For the text-containing cell, return its midpoint in [X, Y] coordinate format. 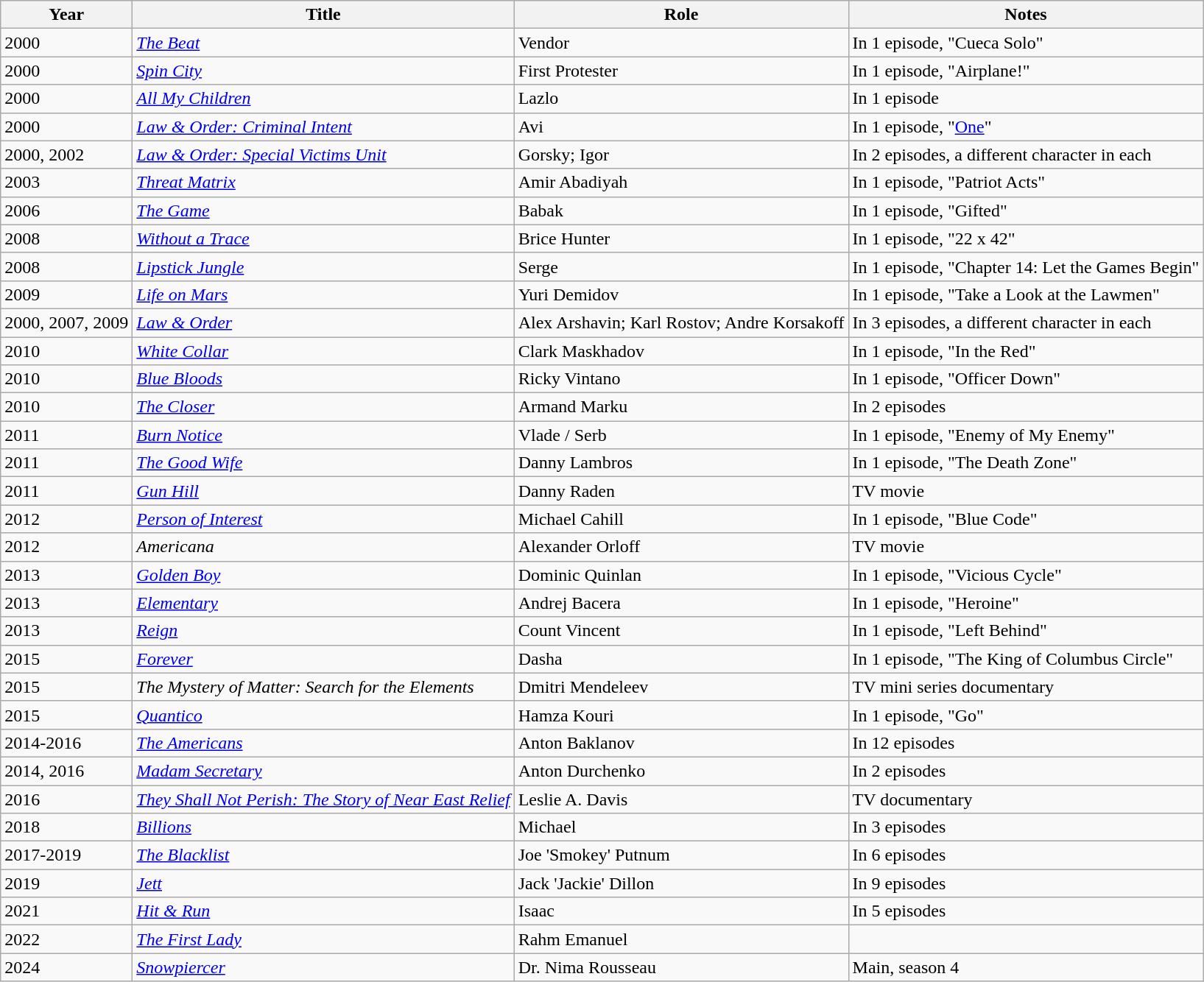
Gorsky; Igor [681, 155]
2022 [66, 939]
Snowpiercer [323, 967]
Reign [323, 631]
Elementary [323, 603]
Year [66, 15]
2009 [66, 294]
First Protester [681, 71]
The Mystery of Matter: Search for the Elements [323, 687]
In 1 episode, "The Death Zone" [1026, 463]
Life on Mars [323, 294]
Role [681, 15]
Brice Hunter [681, 239]
Avi [681, 127]
Dominic Quinlan [681, 575]
In 2 episodes, a different character in each [1026, 155]
Dasha [681, 659]
In 1 episode, "Vicious Cycle" [1026, 575]
Andrej Bacera [681, 603]
Alexander Orloff [681, 547]
The Closer [323, 407]
Burn Notice [323, 435]
TV mini series documentary [1026, 687]
Ricky Vintano [681, 379]
In 1 episode, "Left Behind" [1026, 631]
Main, season 4 [1026, 967]
White Collar [323, 351]
Count Vincent [681, 631]
In 1 episode, "Blue Code" [1026, 519]
Golden Boy [323, 575]
Michael Cahill [681, 519]
2003 [66, 183]
Notes [1026, 15]
In 6 episodes [1026, 855]
The Good Wife [323, 463]
Armand Marku [681, 407]
Hit & Run [323, 911]
Leslie A. Davis [681, 799]
In 1 episode, "Airplane!" [1026, 71]
Madam Secretary [323, 771]
Isaac [681, 911]
Anton Baklanov [681, 743]
Quantico [323, 715]
Threat Matrix [323, 183]
In 1 episode, "Go" [1026, 715]
In 1 episode [1026, 99]
The Blacklist [323, 855]
In 1 episode, "Cueca Solo" [1026, 43]
Vendor [681, 43]
In 1 episode, "Enemy of My Enemy" [1026, 435]
2000, 2002 [66, 155]
2017-2019 [66, 855]
2000, 2007, 2009 [66, 322]
TV documentary [1026, 799]
In 1 episode, "Patriot Acts" [1026, 183]
They Shall Not Perish: The Story of Near East Relief [323, 799]
In 5 episodes [1026, 911]
2014-2016 [66, 743]
Rahm Emanuel [681, 939]
In 1 episode, "Chapter 14: Let the Games Begin" [1026, 266]
Serge [681, 266]
Law & Order [323, 322]
In 1 episode, "The King of Columbus Circle" [1026, 659]
In 1 episode, "One" [1026, 127]
In 9 episodes [1026, 883]
Lazlo [681, 99]
In 1 episode, "In the Red" [1026, 351]
Joe 'Smokey' Putnum [681, 855]
Yuri Demidov [681, 294]
Hamza Kouri [681, 715]
2018 [66, 827]
Dr. Nima Rousseau [681, 967]
In 1 episode, "Heroine" [1026, 603]
In 1 episode, "Gifted" [1026, 211]
Babak [681, 211]
Jett [323, 883]
Forever [323, 659]
Vlade / Serb [681, 435]
Without a Trace [323, 239]
The First Lady [323, 939]
Gun Hill [323, 491]
Dmitri Mendeleev [681, 687]
2019 [66, 883]
In 3 episodes [1026, 827]
Lipstick Jungle [323, 266]
Danny Lambros [681, 463]
2016 [66, 799]
The Americans [323, 743]
In 3 episodes, a different character in each [1026, 322]
All My Children [323, 99]
Michael [681, 827]
Spin City [323, 71]
Blue Bloods [323, 379]
In 1 episode, "Officer Down" [1026, 379]
In 12 episodes [1026, 743]
The Beat [323, 43]
2006 [66, 211]
Alex Arshavin; Karl Rostov; Andre Korsakoff [681, 322]
Amir Abadiyah [681, 183]
In 1 episode, "Take a Look at the Lawmen" [1026, 294]
Billions [323, 827]
2024 [66, 967]
Law & Order: Criminal Intent [323, 127]
The Game [323, 211]
Danny Raden [681, 491]
Anton Durchenko [681, 771]
Americana [323, 547]
Clark Maskhadov [681, 351]
2014, 2016 [66, 771]
Law & Order: Special Victims Unit [323, 155]
In 1 episode, "22 x 42" [1026, 239]
Jack 'Jackie' Dillon [681, 883]
Title [323, 15]
Person of Interest [323, 519]
2021 [66, 911]
